Capture the cell that displays the provided text and extract its (X, Y) central coordinate. 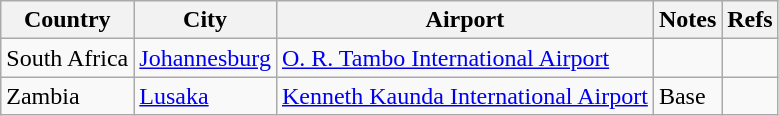
City (206, 20)
Johannesburg (206, 58)
Zambia (68, 96)
Airport (464, 20)
Base (687, 96)
Country (68, 20)
Notes (687, 20)
Kenneth Kaunda International Airport (464, 96)
O. R. Tambo International Airport (464, 58)
Refs (750, 20)
Lusaka (206, 96)
South Africa (68, 58)
